Determine the (x, y) coordinate at the center of the cell enclosing the given text.  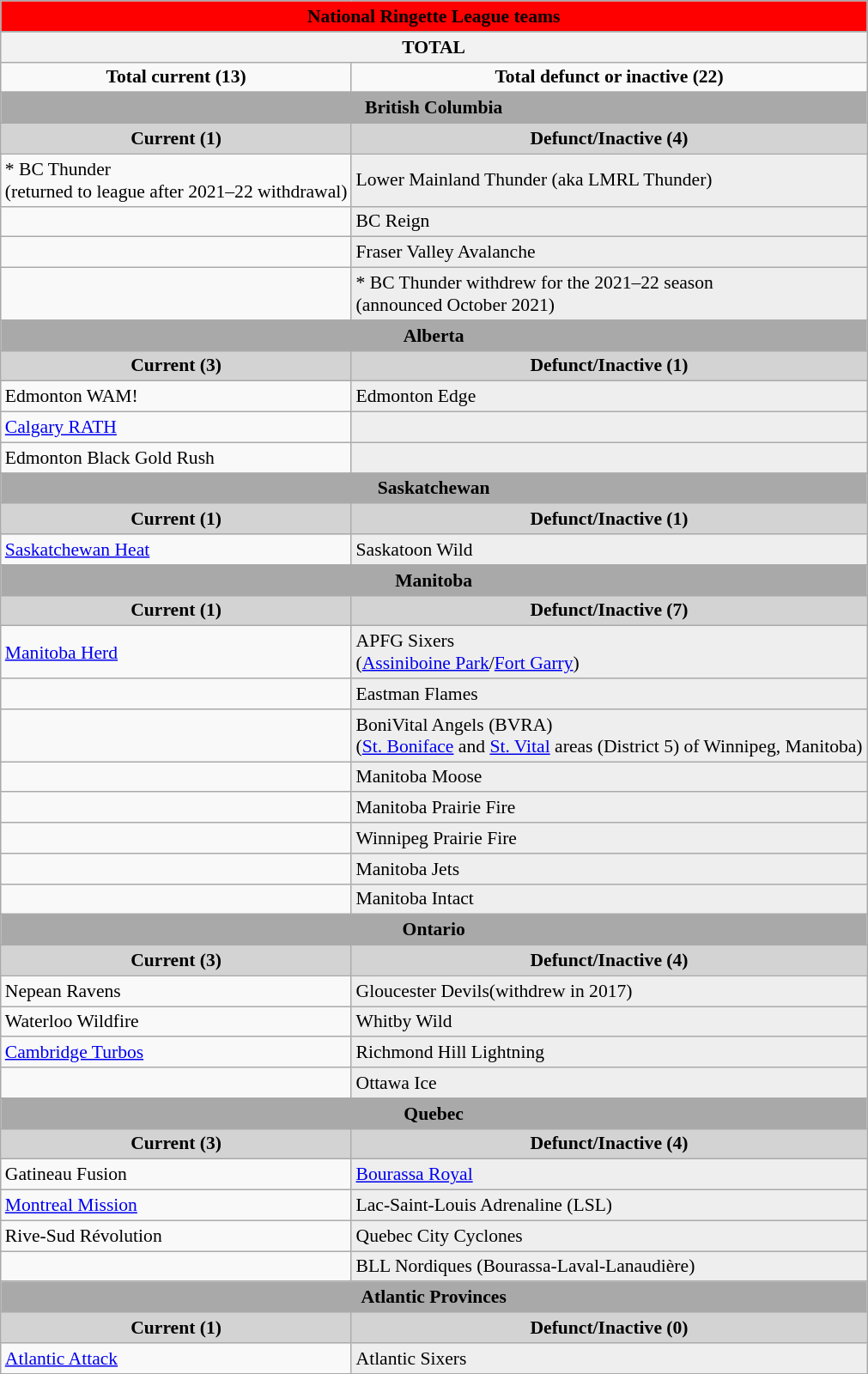
Manitoba Prairie Fire (609, 808)
Bourassa Royal (609, 1175)
BoniVital Angels (BVRA)(St. Boniface and St. Vital areas (District 5) of Winnipeg, Manitoba) (609, 735)
Winnipeg Prairie Fire (609, 838)
British Columbia (434, 108)
Gloucester Devils(withdrew in 2017)⁣ (609, 991)
Cambridge Turbos (177, 1053)
Atlantic Attack (177, 1359)
Nepean Ravens (177, 991)
Quebec (434, 1114)
* BC Thunder withdrew for the 2021–22 season(announced October 2021) (609, 294)
Atlantic Provinces (434, 1298)
* BC Thunder(returned to league after 2021–22 withdrawal) (177, 180)
Ontario (434, 930)
Manitoba Intact (609, 899)
Whitby Wild (609, 1022)
Edmonton Black Gold Rush (177, 458)
Manitoba Herd (177, 653)
Waterloo Wildfire (177, 1022)
Quebec City Cyclones (609, 1236)
APFG Sixers(Assiniboine Park/Fort Garry) (609, 653)
Ottawa Ice (609, 1083)
Saskatchewan Heat (177, 550)
Lac-Saint-Louis Adrenaline (LSL) (609, 1206)
Fraser Valley Avalanche⁣ (609, 252)
Gatineau Fusion (177, 1175)
Defunct/Inactive (7) (609, 611)
Atlantic Sixers (609, 1359)
Rive-Sud Révolution (177, 1236)
Total current (13) (177, 77)
Alberta (434, 336)
Manitoba Moose (609, 777)
BLL Nordiques (Bourassa-Laval-Lanaudière) (609, 1267)
Lower Mainland Thunder (aka LMRL Thunder) (609, 180)
Eastman Flames (609, 694)
Defunct/Inactive (0) (609, 1328)
Edmonton Edge (609, 397)
Richmond Hill Lightning (609, 1053)
Manitoba Jets (609, 869)
Edmonton WAM! (177, 397)
Saskatoon Wild⁣ (609, 550)
Manitoba (434, 581)
National Ringette League teams (434, 16)
BC Reign (609, 222)
Montreal Mission (177, 1206)
TOTAL (434, 47)
Total defunct or inactive (22) (609, 77)
Calgary RATH (177, 428)
Saskatchewan (434, 489)
